Return (X, Y) of the center of cell containing provided text 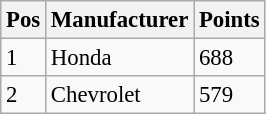
2 (24, 95)
Chevrolet (120, 95)
Honda (120, 58)
Points (230, 20)
Pos (24, 20)
688 (230, 58)
1 (24, 58)
579 (230, 95)
Manufacturer (120, 20)
